Scan for the cell matching the given text and deliver its (X, Y) coordinate at center. 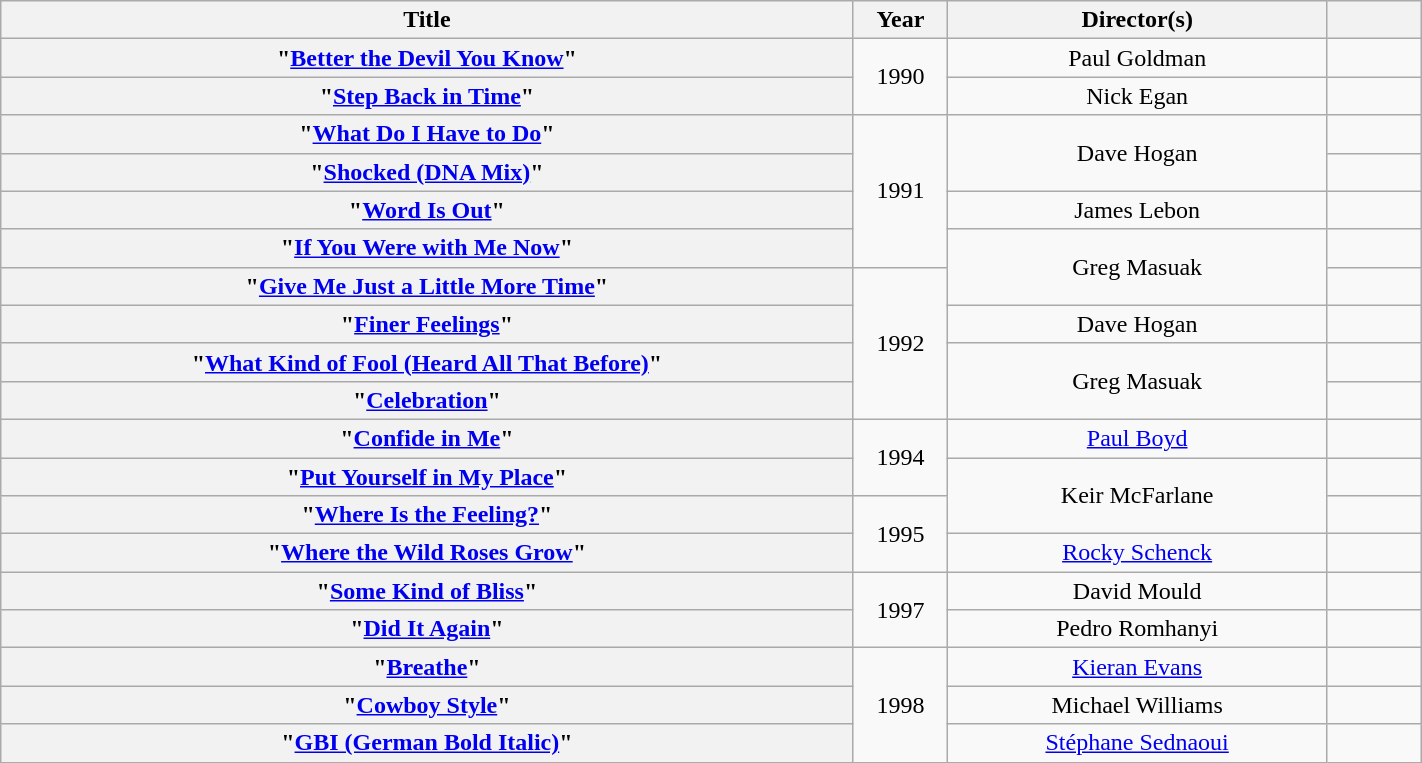
"Give Me Just a Little More Time" (427, 286)
Pedro Romhanyi (1138, 629)
"Step Back in Time" (427, 96)
"Breathe" (427, 667)
1992 (900, 343)
"Finer Feelings" (427, 324)
"Shocked (DNA Mix)" (427, 172)
Stéphane Sednaoui (1138, 743)
"Celebration" (427, 400)
Paul Goldman (1138, 58)
Kieran Evans (1138, 667)
1995 (900, 534)
"What Do I Have to Do" (427, 134)
1991 (900, 191)
"If You Were with Me Now" (427, 248)
James Lebon (1138, 210)
"Put Yourself in My Place" (427, 477)
"Confide in Me" (427, 438)
1997 (900, 610)
"Some Kind of Bliss" (427, 591)
Keir McFarlane (1138, 496)
Title (427, 20)
"What Kind of Fool (Heard All That Before)" (427, 362)
"Did It Again" (427, 629)
1990 (900, 77)
"Better the Devil You Know" (427, 58)
"Cowboy Style" (427, 705)
Rocky Schenck (1138, 553)
"Where Is the Feeling?" (427, 515)
"Where the Wild Roses Grow" (427, 553)
1994 (900, 457)
Michael Williams (1138, 705)
Paul Boyd (1138, 438)
Nick Egan (1138, 96)
David Mould (1138, 591)
"Word Is Out" (427, 210)
"GBI (German Bold Italic)" (427, 743)
Director(s) (1138, 20)
Year (900, 20)
1998 (900, 705)
